Extract the [x, y] coordinate from the center of the cell holding the provided text.  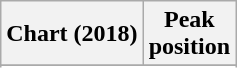
Peakposition [189, 34]
Chart (2018) [72, 34]
